Pinpoint the cell where the given text exists, returning its [x, y] midpoint coordinate. 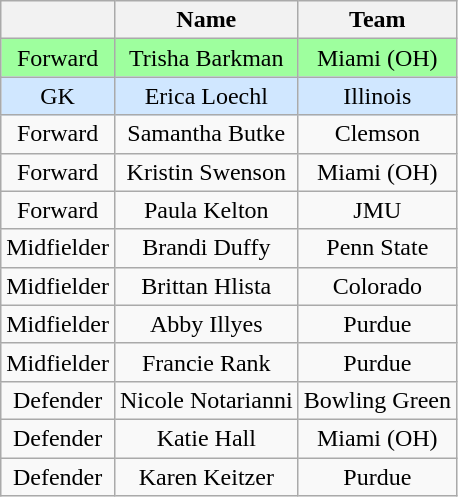
Trisha Barkman [206, 58]
Abby Illyes [206, 324]
Nicole Notarianni [206, 400]
JMU [377, 210]
Katie Hall [206, 438]
Samantha Butke [206, 134]
Francie Rank [206, 362]
GK [58, 96]
Erica Loechl [206, 96]
Karen Keitzer [206, 477]
Name [206, 20]
Brandi Duffy [206, 248]
Penn State [377, 248]
Brittan Hlista [206, 286]
Paula Kelton [206, 210]
Kristin Swenson [206, 172]
Illinois [377, 96]
Clemson [377, 134]
Team [377, 20]
Colorado [377, 286]
Bowling Green [377, 400]
